Pinpoint the cell where the given text exists, returning its (X, Y) midpoint coordinate. 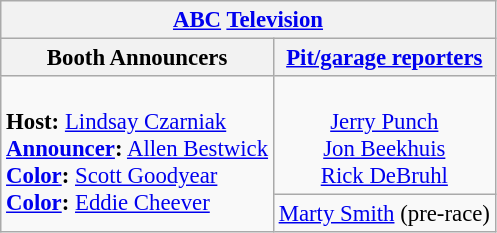
ABC Television (248, 20)
Pit/garage reporters (384, 58)
Booth Announcers (138, 58)
Marty Smith (pre-race) (384, 214)
Jerry PunchJon BeekhuisRick DeBruhl (384, 136)
Host: Lindsay Czarniak Announcer: Allen Bestwick Color: Scott Goodyear Color: Eddie Cheever (138, 154)
